Return the [X, Y] coordinate for the center point of the cell that contains the specified text.  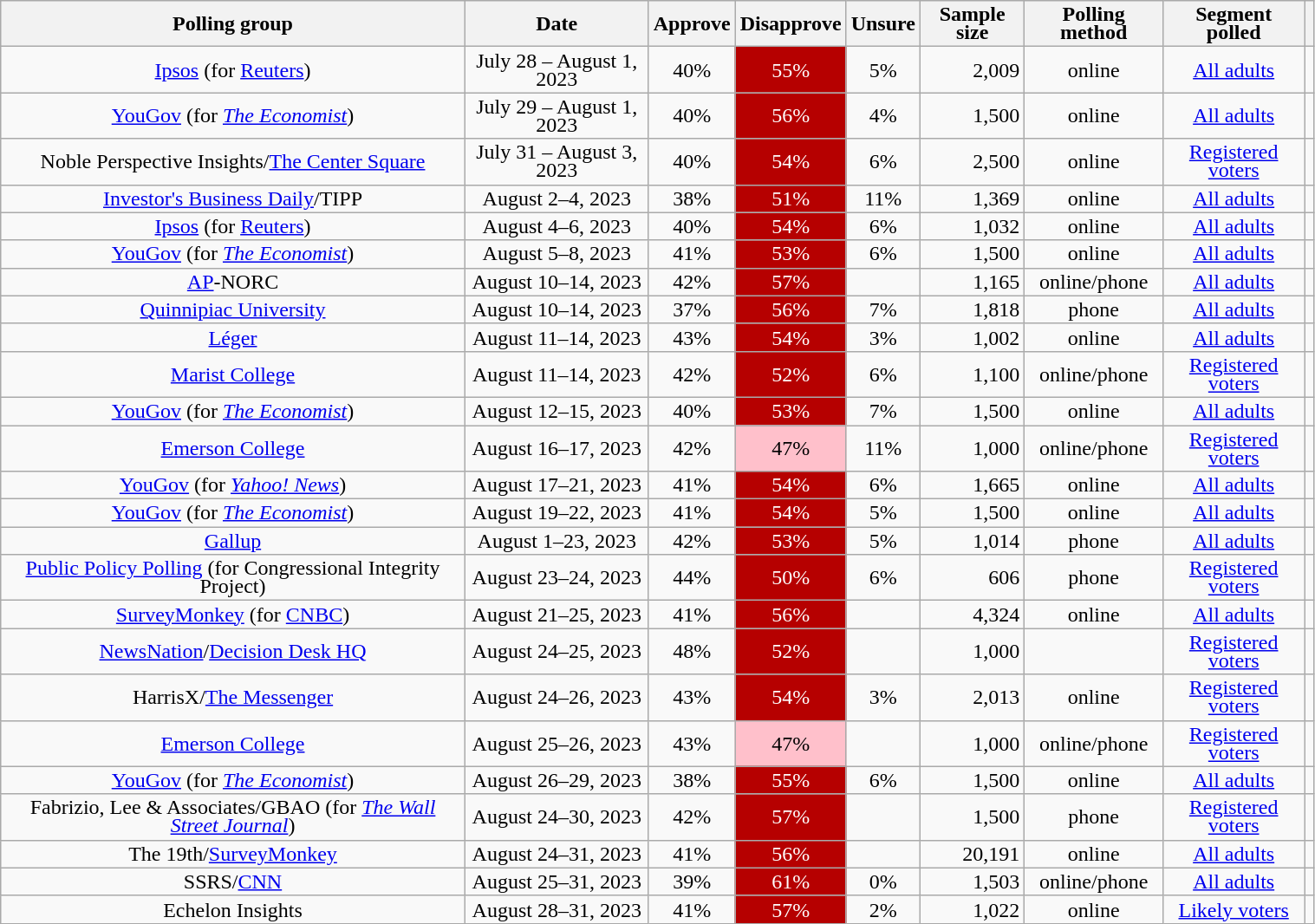
August 19–22, 2023 [557, 513]
Approve [692, 24]
Polling method [1094, 24]
606 [972, 577]
1,369 [972, 198]
51% [791, 198]
August 24–31, 2023 [557, 854]
Echelon Insights [233, 909]
Segment polled [1234, 24]
Fabrizio, Lee & Associates/GBAO (for The Wall Street Journal) [233, 817]
2,009 [972, 69]
August 24–25, 2023 [557, 652]
The 19th/SurveyMonkey [233, 854]
Disapprove [791, 24]
August 25–26, 2023 [557, 744]
Marist College [233, 374]
August 23–24, 2023 [557, 577]
Date [557, 24]
Unsure [882, 24]
Léger [233, 337]
4% [882, 116]
2,013 [972, 697]
August 21–25, 2023 [557, 615]
August 25–31, 2023 [557, 882]
1,002 [972, 337]
1,022 [972, 909]
AP-NORC [233, 282]
48% [692, 652]
20,191 [972, 854]
1,165 [972, 282]
July 29 – August 1, 2023 [557, 116]
1,665 [972, 485]
August 17–21, 2023 [557, 485]
NewsNation/Decision Desk HQ [233, 652]
August 4–6, 2023 [557, 226]
4,324 [972, 615]
1,014 [972, 541]
1,503 [972, 882]
August 2–4, 2023 [557, 198]
August 1–23, 2023 [557, 541]
Gallup [233, 541]
July 28 – August 1, 2023 [557, 69]
YouGov (for Yahoo! News) [233, 485]
Polling group [233, 24]
SSRS/CNN [233, 882]
1,032 [972, 226]
August 24–30, 2023 [557, 817]
Sample size [972, 24]
Quinnipiac University [233, 309]
1,100 [972, 374]
1,818 [972, 309]
August 5–8, 2023 [557, 254]
HarrisX/The Messenger [233, 697]
August 24–26, 2023 [557, 697]
37% [692, 309]
2,500 [972, 161]
August 28–31, 2023 [557, 909]
2% [882, 909]
August 26–29, 2023 [557, 780]
Noble Perspective Insights/The Center Square [233, 161]
July 31 – August 3, 2023 [557, 161]
Investor's Business Daily/TIPP [233, 198]
61% [791, 882]
August 12–15, 2023 [557, 411]
Likely voters [1234, 909]
August 16–17, 2023 [557, 447]
44% [692, 577]
39% [692, 882]
SurveyMonkey (for CNBC) [233, 615]
Public Policy Polling (for Congressional Integrity Project) [233, 577]
0% [882, 882]
50% [791, 577]
